Search for the cell housing the specified text and yield its (x, y) center coordinate. 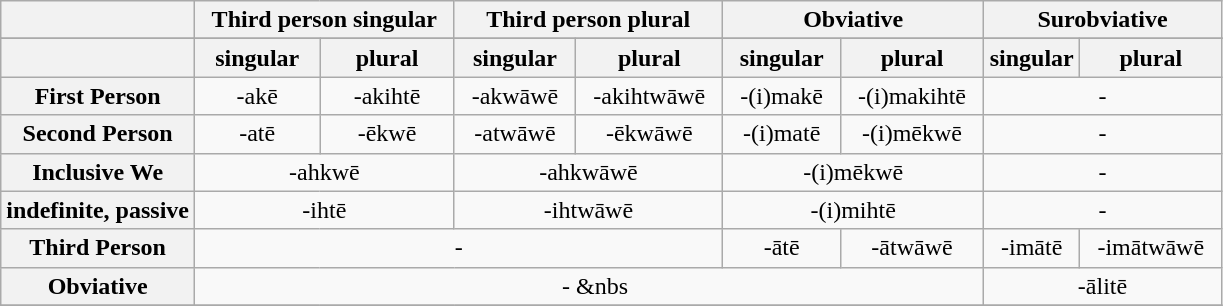
indefinite, passive (98, 210)
-atwāwē (515, 134)
First Person (98, 96)
-akwāwē (515, 96)
-ihtwāwē (588, 210)
-imātē (1032, 248)
-imātwāwē (1151, 248)
-(i)matē (782, 134)
-akē (258, 96)
-atē (258, 134)
-ahkwāwē (588, 172)
- &nbs (590, 286)
-akihtwāwē (650, 96)
-ahkwē (325, 172)
-ātwāwē (912, 248)
-ālitē (1103, 286)
-ēkwāwē (650, 134)
-(i)makē (782, 96)
-(i)mihtē (854, 210)
Second Person (98, 134)
Surobviative (1103, 20)
Third person plural (588, 20)
-(i)makihtē (912, 96)
-ihtē (325, 210)
Inclusive We (98, 172)
Third person singular (325, 20)
-ātē (782, 248)
-ēkwē (387, 134)
Third Person (98, 248)
-akihtē (387, 96)
